Capture the cell that displays the provided text and extract its [X, Y] central coordinate. 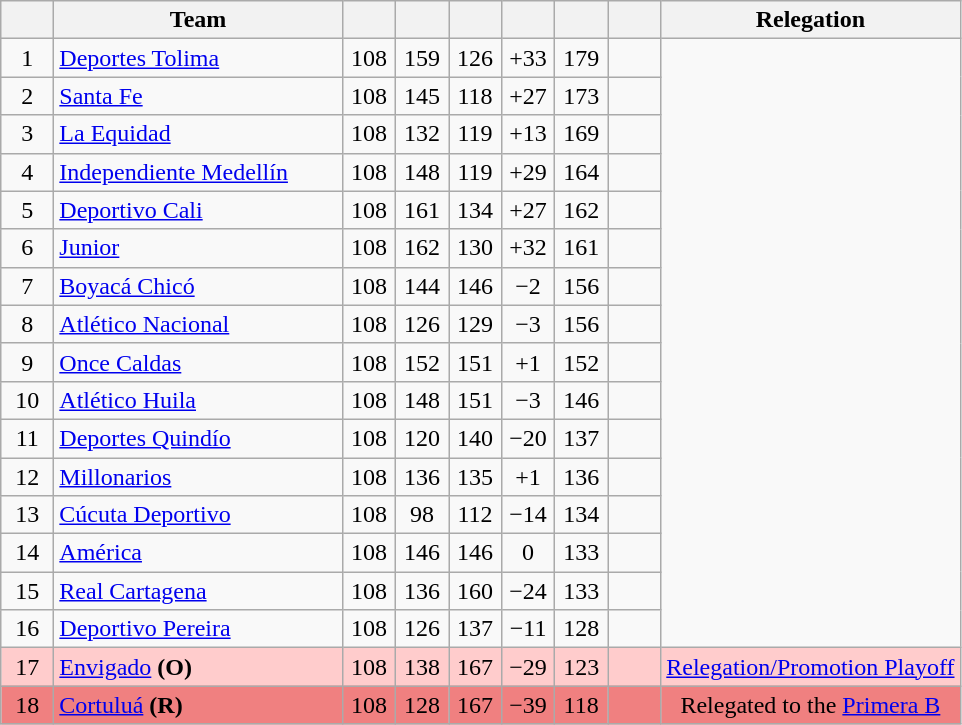
−2 [528, 286]
−29 [528, 667]
123 [582, 667]
15 [28, 591]
130 [474, 248]
10 [28, 400]
129 [474, 324]
+13 [528, 134]
0 [528, 553]
145 [422, 96]
−24 [528, 591]
Junior [198, 248]
Once Caldas [198, 362]
159 [422, 58]
8 [28, 324]
135 [474, 477]
1 [28, 58]
Cúcuta Deportivo [198, 515]
173 [582, 96]
Deportivo Cali [198, 210]
14 [28, 553]
La Equidad [198, 134]
+29 [528, 172]
Cortuluá (R) [198, 705]
3 [28, 134]
112 [474, 515]
7 [28, 286]
−11 [528, 629]
9 [28, 362]
98 [422, 515]
Relegation [810, 20]
140 [474, 438]
Relegation/Promotion Playoff [810, 667]
17 [28, 667]
2 [28, 96]
120 [422, 438]
16 [28, 629]
6 [28, 248]
144 [422, 286]
169 [582, 134]
Team [198, 20]
Envigado (O) [198, 667]
Atlético Huila [198, 400]
Boyacá Chicó [198, 286]
5 [28, 210]
Atlético Nacional [198, 324]
Deportes Tolima [198, 58]
Independiente Medellín [198, 172]
132 [422, 134]
179 [582, 58]
Millonarios [198, 477]
13 [28, 515]
11 [28, 438]
+32 [528, 248]
160 [474, 591]
Relegated to the Primera B [810, 705]
América [198, 553]
12 [28, 477]
Deportivo Pereira [198, 629]
−39 [528, 705]
Santa Fe [198, 96]
Real Cartagena [198, 591]
138 [422, 667]
164 [582, 172]
−20 [528, 438]
−14 [528, 515]
4 [28, 172]
18 [28, 705]
Deportes Quindío [198, 438]
+33 [528, 58]
